Return [X, Y] of the center of cell containing provided text 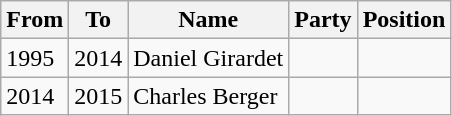
Charles Berger [208, 96]
2015 [98, 96]
To [98, 20]
Position [404, 20]
Name [208, 20]
Daniel Girardet [208, 58]
1995 [35, 58]
Party [323, 20]
From [35, 20]
